Search for the cell housing the specified text and yield its [x, y] center coordinate. 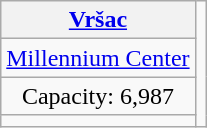
Capacity: 6,987 [98, 96]
Vršac [98, 20]
Millennium Center [98, 58]
